Capture the cell that displays the provided text and extract its (x, y) central coordinate. 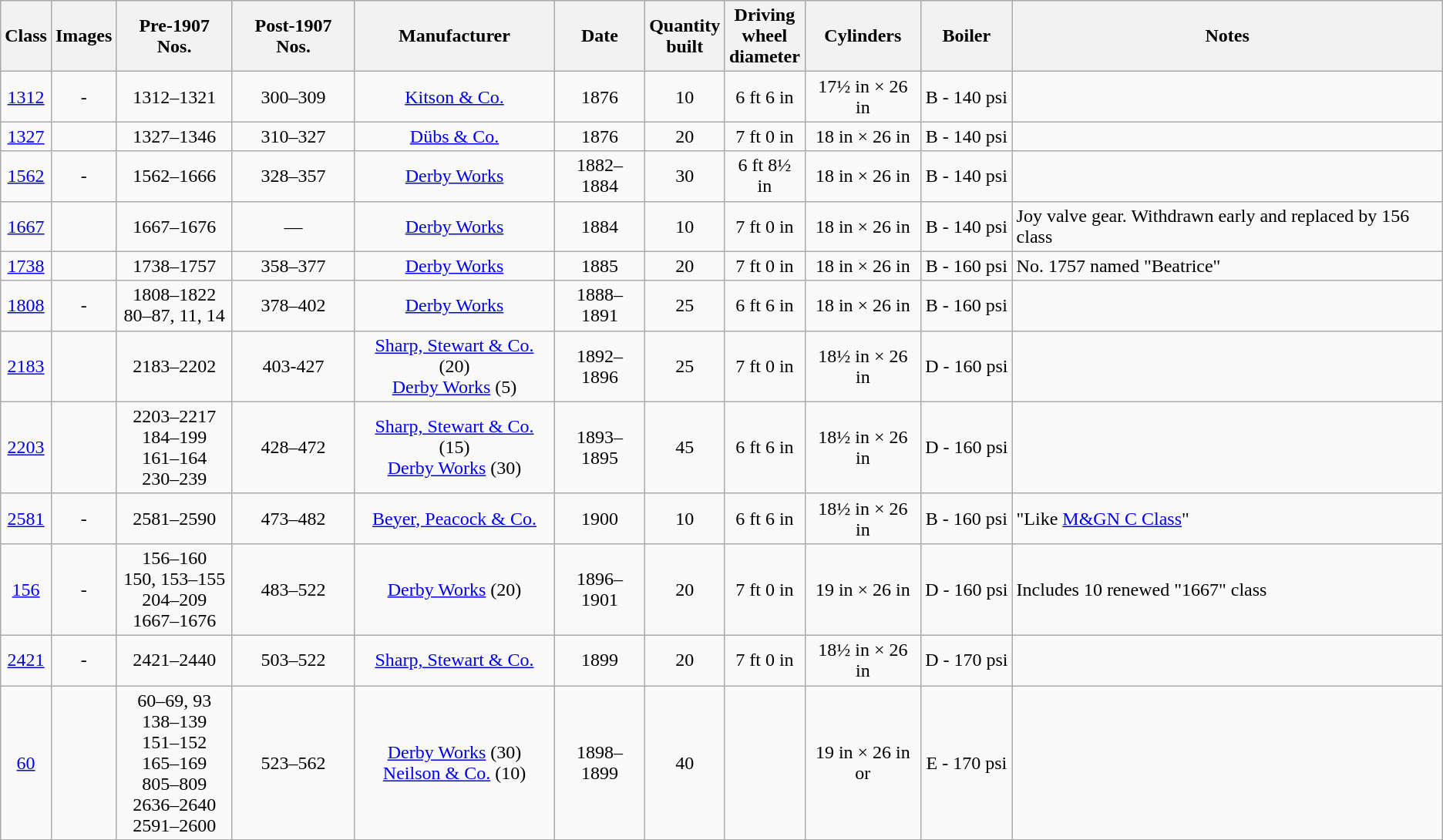
378–402 (293, 305)
428–472 (293, 447)
Manufacturer (455, 36)
Post-1907 Nos. (293, 36)
1900 (600, 518)
523–562 (293, 763)
60–69, 93138–139151–152165–169805–8092636–26402591–2600 (174, 763)
2421–2440 (174, 660)
19 in × 26 in (863, 589)
1667 (26, 227)
358–377 (293, 266)
40 (684, 763)
1327–1346 (174, 136)
Sharp, Stewart & Co. (20)Derby Works (5) (455, 366)
Includes 10 renewed "1667" class (1227, 589)
503–522 (293, 660)
1562 (26, 176)
Cylinders (863, 36)
1898–1899 (600, 763)
Date (600, 36)
60 (26, 763)
1312–1321 (174, 97)
2581–2590 (174, 518)
156 (26, 589)
2203 (26, 447)
19 in × 26 inor (863, 763)
1884 (600, 227)
1896–1901 (600, 589)
Images (83, 36)
Class (26, 36)
300–309 (293, 97)
E - 170 psi (967, 763)
1899 (600, 660)
156–160150, 153–155204–2091667–1676 (174, 589)
1885 (600, 266)
1882–1884 (600, 176)
1327 (26, 136)
310–327 (293, 136)
No. 1757 named "Beatrice" (1227, 266)
"Like M&GN C Class" (1227, 518)
Sharp, Stewart & Co. (455, 660)
Derby Works (30)Neilson & Co. (10) (455, 763)
Derby Works (20) (455, 589)
473–482 (293, 518)
17½ in × 26 in (863, 97)
1738–1757 (174, 266)
Quantitybuilt (684, 36)
1808 (26, 305)
1738 (26, 266)
— (293, 227)
2203–2217184–199161–164230–239 (174, 447)
Beyer, Peacock & Co. (455, 518)
6 ft 8½ in (765, 176)
1893–1895 (600, 447)
403-427 (293, 366)
1562–1666 (174, 176)
Joy valve gear. Withdrawn early and replaced by 156 class (1227, 227)
Dübs & Co. (455, 136)
1312 (26, 97)
1667–1676 (174, 227)
D - 170 psi (967, 660)
Drivingwheeldiameter (765, 36)
2581 (26, 518)
45 (684, 447)
Kitson & Co. (455, 97)
483–522 (293, 589)
Sharp, Stewart & Co. (15)Derby Works (30) (455, 447)
2183 (26, 366)
Pre-1907 Nos. (174, 36)
30 (684, 176)
1892–1896 (600, 366)
2183–2202 (174, 366)
Boiler (967, 36)
1888–1891 (600, 305)
2421 (26, 660)
Notes (1227, 36)
328–357 (293, 176)
1808–182280–87, 11, 14 (174, 305)
